Scan for the cell matching the given text and deliver its (X, Y) coordinate at center. 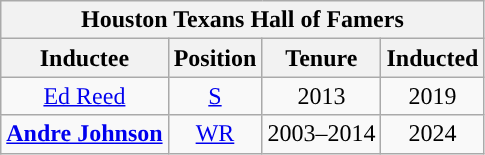
Inducted (432, 58)
S (215, 96)
2003–2014 (322, 134)
WR (215, 134)
Tenure (322, 58)
Houston Texans Hall of Famers (242, 20)
Inductee (84, 58)
Ed Reed (84, 96)
Position (215, 58)
2013 (322, 96)
2024 (432, 134)
2019 (432, 96)
Andre Johnson (84, 134)
